Determine the [X, Y] coordinate at the center of the cell enclosing the given text.  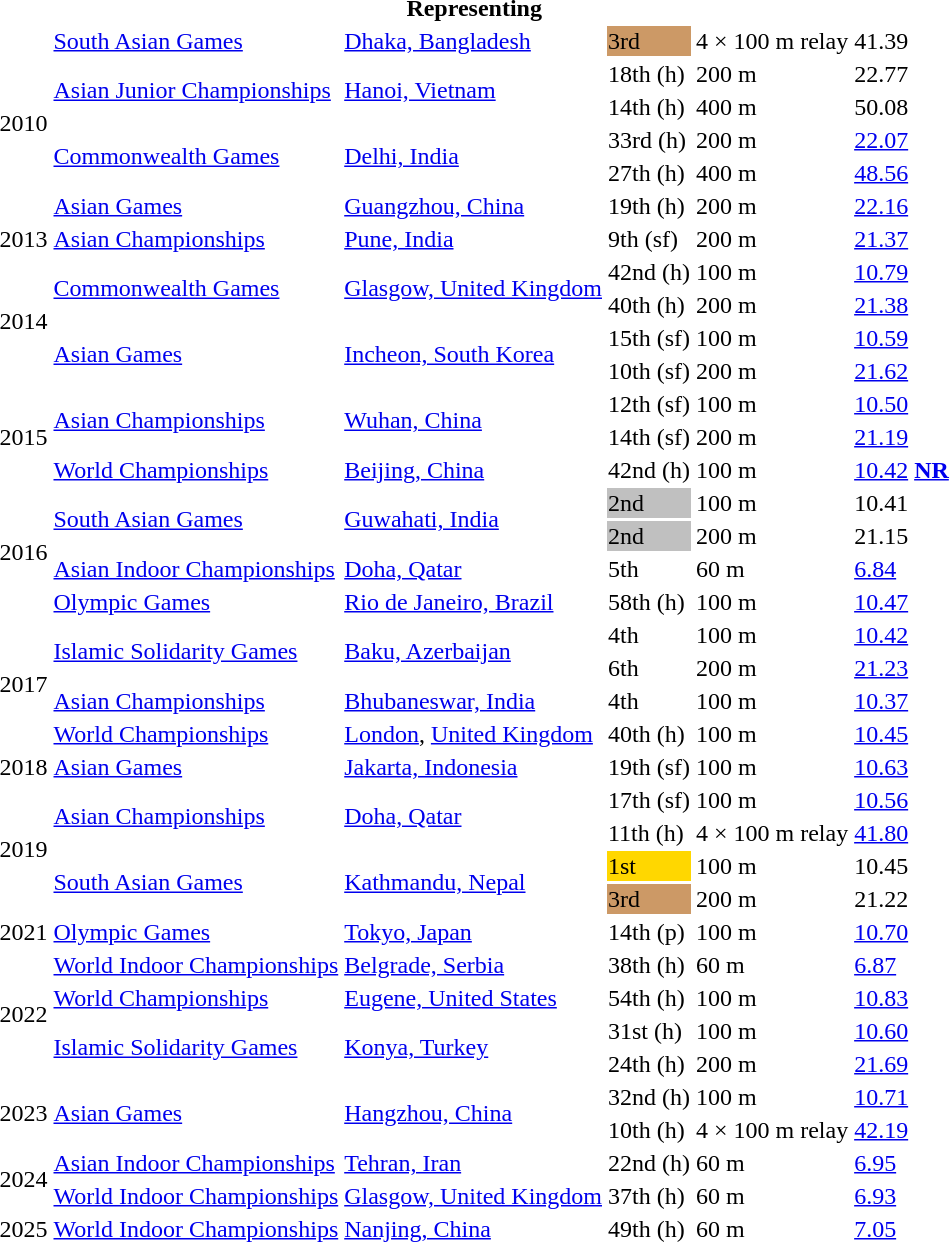
15th (sf) [648, 338]
Belgrade, Serbia [474, 965]
London, United Kingdom [474, 734]
54th (h) [648, 998]
12th (sf) [648, 404]
Guangzhou, China [474, 206]
14th (h) [648, 107]
38th (h) [648, 965]
5th [648, 569]
1st [648, 866]
Hanoi, Vietnam [474, 90]
14th (p) [648, 932]
14th (sf) [648, 437]
Bhubaneswar, India [474, 701]
Wuhan, China [474, 420]
Dhaka, Bangladesh [474, 41]
Hangzhou, China [474, 1114]
6th [648, 668]
11th (h) [648, 833]
19th (sf) [648, 767]
31st (h) [648, 1031]
19th (h) [648, 206]
Incheon, South Korea [474, 354]
Tehran, Iran [474, 1163]
Pune, India [474, 239]
37th (h) [648, 1196]
Jakarta, Indonesia [474, 767]
27th (h) [648, 173]
Baku, Azerbaijan [474, 652]
32nd (h) [648, 1097]
Rio de Janeiro, Brazil [474, 602]
Konya, Turkey [474, 1048]
17th (sf) [648, 800]
Asian Junior Championships [196, 90]
10th (h) [648, 1130]
Delhi, India [474, 156]
Beijing, China [474, 470]
Kathmandu, Nepal [474, 882]
Tokyo, Japan [474, 932]
24th (h) [648, 1064]
Guwahati, India [474, 520]
9th (sf) [648, 239]
22nd (h) [648, 1163]
58th (h) [648, 602]
33rd (h) [648, 140]
Eugene, United States [474, 998]
10th (sf) [648, 371]
18th (h) [648, 74]
